Return the [x, y] coordinate for the center point of the cell that contains the specified text.  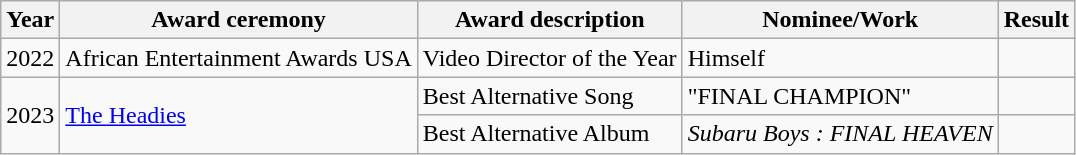
Best Alternative Song [550, 96]
The Headies [238, 115]
Award description [550, 20]
2023 [30, 115]
Best Alternative Album [550, 134]
Himself [840, 58]
2022 [30, 58]
Result [1036, 20]
Nominee/Work [840, 20]
Year [30, 20]
"FINAL CHAMPION" [840, 96]
Subaru Boys : FINAL HEAVEN [840, 134]
Award ceremony [238, 20]
African Entertainment Awards USA [238, 58]
Video Director of the Year [550, 58]
